Return the (x, y) coordinate for the center point of the cell that contains the specified text.  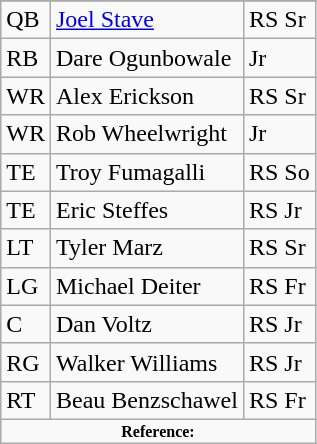
RT (26, 400)
Dan Voltz (146, 324)
LT (26, 248)
Reference: (158, 431)
Tyler Marz (146, 248)
Eric Steffes (146, 210)
C (26, 324)
Troy Fumagalli (146, 172)
RS So (279, 172)
Dare Ogunbowale (146, 58)
LG (26, 286)
RG (26, 362)
Beau Benzschawel (146, 400)
QB (26, 20)
Walker Williams (146, 362)
Joel Stave (146, 20)
Michael Deiter (146, 286)
Rob Wheelwright (146, 134)
RB (26, 58)
Alex Erickson (146, 96)
